From the cell containing the given text, extract its center point as (x, y) coordinate. 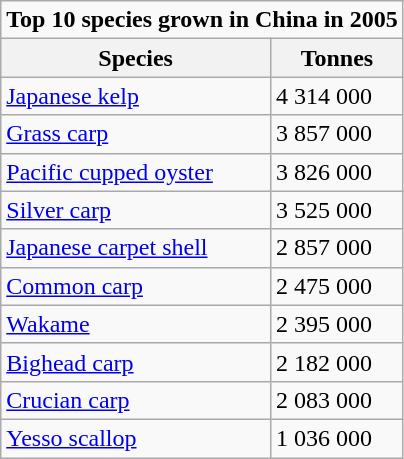
Common carp (136, 286)
Silver carp (136, 210)
Yesso scallop (136, 438)
3 857 000 (338, 134)
2 857 000 (338, 248)
Crucian carp (136, 400)
1 036 000 (338, 438)
2 475 000 (338, 286)
Wakame (136, 324)
Bighead carp (136, 362)
Top 10 species grown in China in 2005 (202, 20)
Species (136, 58)
Japanese carpet shell (136, 248)
4 314 000 (338, 96)
2 083 000 (338, 400)
3 826 000 (338, 172)
2 395 000 (338, 324)
Japanese kelp (136, 96)
Grass carp (136, 134)
3 525 000 (338, 210)
Pacific cupped oyster (136, 172)
2 182 000 (338, 362)
Tonnes (338, 58)
